Pinpoint the cell where the given text exists, returning its [x, y] midpoint coordinate. 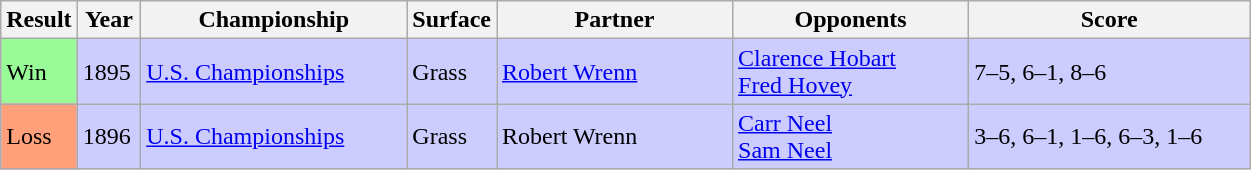
Partner [614, 20]
Win [39, 72]
Loss [39, 136]
3–6, 6–1, 1–6, 6–3, 1–6 [1110, 136]
1895 [109, 72]
Clarence Hobart Fred Hovey [851, 72]
Surface [452, 20]
Carr Neel Sam Neel [851, 136]
Championship [274, 20]
1896 [109, 136]
Year [109, 20]
Score [1110, 20]
Opponents [851, 20]
7–5, 6–1, 8–6 [1110, 72]
Result [39, 20]
